For the text-containing cell, return its midpoint in [X, Y] coordinate format. 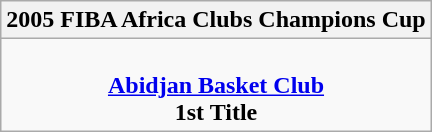
2005 FIBA Africa Clubs Champions Cup [216, 20]
Abidjan Basket Club1st Title [216, 85]
